Locate the cell with the specified text and output its (X, Y) center coordinate. 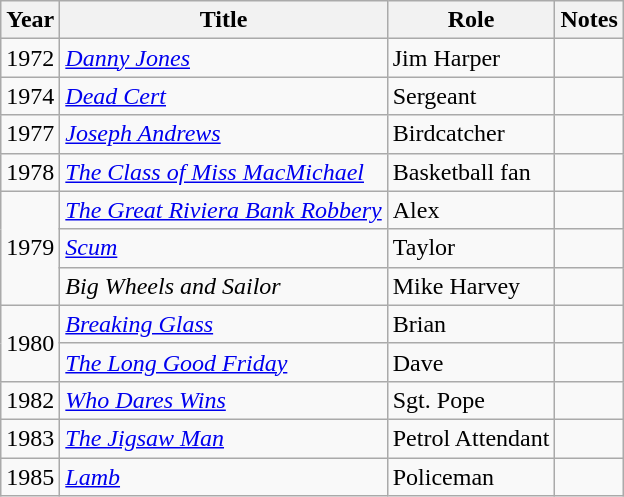
The Jigsaw Man (224, 438)
1982 (30, 400)
The Long Good Friday (224, 362)
Jim Harper (471, 58)
Policeman (471, 477)
Breaking Glass (224, 324)
Role (471, 20)
1983 (30, 438)
1977 (30, 134)
Birdcatcher (471, 134)
Petrol Attendant (471, 438)
Title (224, 20)
Sergeant (471, 96)
1985 (30, 477)
The Class of Miss MacMichael (224, 172)
Alex (471, 210)
Sgt. Pope (471, 400)
Dave (471, 362)
Dead Cert (224, 96)
1978 (30, 172)
1979 (30, 248)
Taylor (471, 248)
1972 (30, 58)
Mike Harvey (471, 286)
Scum (224, 248)
Who Dares Wins (224, 400)
1974 (30, 96)
Brian (471, 324)
Lamb (224, 477)
Notes (589, 20)
Danny Jones (224, 58)
1980 (30, 343)
Joseph Andrews (224, 134)
Basketball fan (471, 172)
Year (30, 20)
The Great Riviera Bank Robbery (224, 210)
Big Wheels and Sailor (224, 286)
